Pinpoint the cell where the given text exists, returning its [x, y] midpoint coordinate. 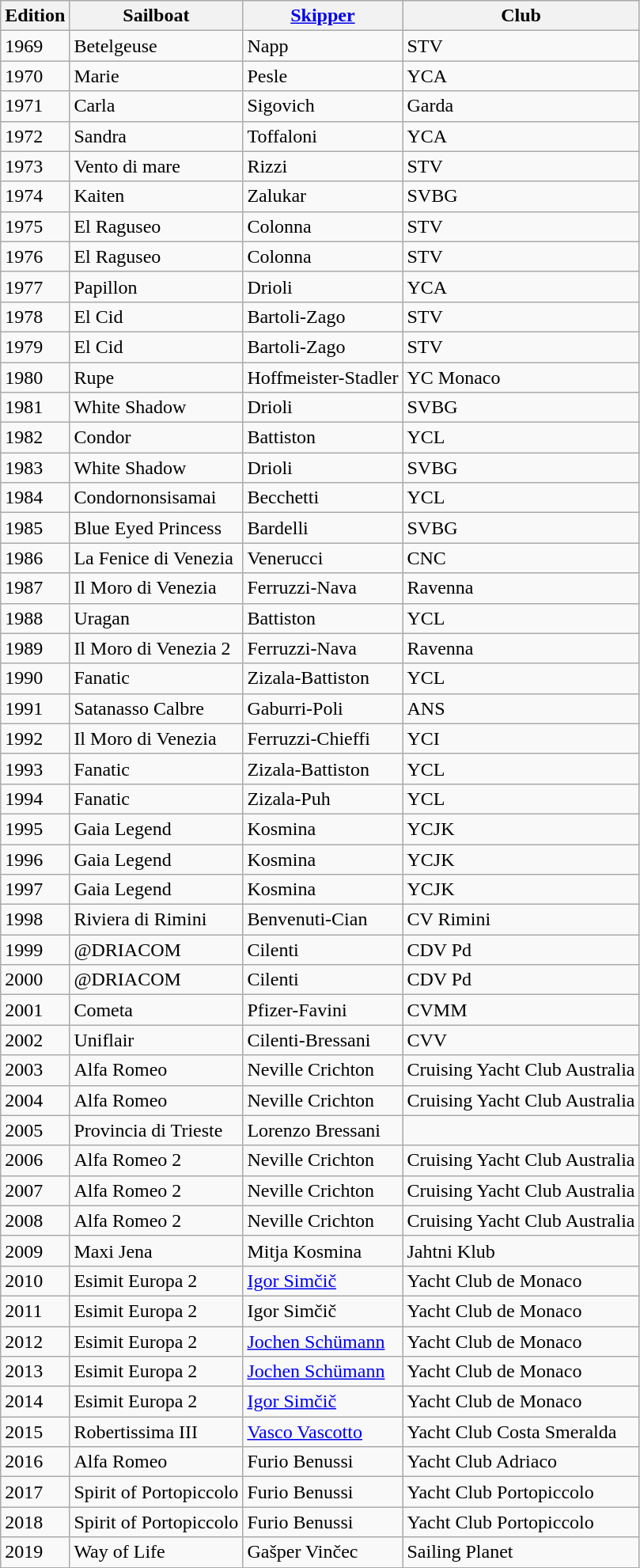
1985 [35, 528]
1996 [35, 859]
1976 [35, 256]
2006 [35, 1160]
Cilenti-Bressani [323, 1040]
1986 [35, 558]
Marie [157, 76]
2014 [35, 1402]
1969 [35, 46]
ANS [521, 708]
2017 [35, 1492]
1983 [35, 468]
2009 [35, 1251]
Rupe [157, 378]
Il Moro di Venezia 2 [157, 648]
1987 [35, 588]
Gašper Vinčec [323, 1552]
Bardelli [323, 528]
Condornonsisamai [157, 498]
Robertissima III [157, 1432]
CNC [521, 558]
1980 [35, 378]
YCI [521, 738]
Betelgeuse [157, 46]
1984 [35, 498]
1979 [35, 347]
Rizzi [323, 166]
Pfizer-Favini [323, 1010]
2016 [35, 1462]
2012 [35, 1342]
1975 [35, 226]
Maxi Jena [157, 1251]
Yacht Club Adriaco [521, 1462]
Riviera di Rimini [157, 920]
1973 [35, 166]
1974 [35, 196]
Mitja Kosmina [323, 1251]
Carla [157, 106]
1993 [35, 769]
1999 [35, 950]
Yacht Club Costa Smeralda [521, 1432]
1994 [35, 799]
Edition [35, 16]
YC Monaco [521, 378]
Sigovich [323, 106]
2019 [35, 1552]
Jahtni Klub [521, 1251]
1970 [35, 76]
Hoffmeister-Stadler [323, 378]
Vasco Vascotto [323, 1432]
Sailing Planet [521, 1552]
Blue Eyed Princess [157, 528]
2004 [35, 1100]
1978 [35, 317]
1972 [35, 136]
1998 [35, 920]
1988 [35, 618]
Zalukar [323, 196]
Uragan [157, 618]
1991 [35, 708]
2013 [35, 1372]
2011 [35, 1311]
Provincia di Trieste [157, 1130]
CVMM [521, 1010]
2000 [35, 980]
1971 [35, 106]
2003 [35, 1070]
Skipper [323, 16]
CV Rimini [521, 920]
2007 [35, 1190]
Toffaloni [323, 136]
Satanasso Calbre [157, 708]
Venerucci [323, 558]
1977 [35, 287]
Condor [157, 438]
Benvenuti-Cian [323, 920]
1981 [35, 408]
Vento di mare [157, 166]
Cometa [157, 1010]
1990 [35, 678]
1989 [35, 648]
Gaburri-Poli [323, 708]
Pesle [323, 76]
2005 [35, 1130]
2018 [35, 1522]
Sandra [157, 136]
Becchetti [323, 498]
2002 [35, 1040]
La Fenice di Venezia [157, 558]
Kaiten [157, 196]
1982 [35, 438]
1997 [35, 890]
1992 [35, 738]
2015 [35, 1432]
Garda [521, 106]
Zizala-Puh [323, 799]
2008 [35, 1221]
Lorenzo Bressani [323, 1130]
Papillon [157, 287]
Club [521, 16]
Napp [323, 46]
1995 [35, 829]
CVV [521, 1040]
Ferruzzi-Chieffi [323, 738]
2001 [35, 1010]
2010 [35, 1281]
Uniflair [157, 1040]
Sailboat [157, 16]
Way of Life [157, 1552]
